Extract the [X, Y] coordinate from the center of the cell holding the provided text.  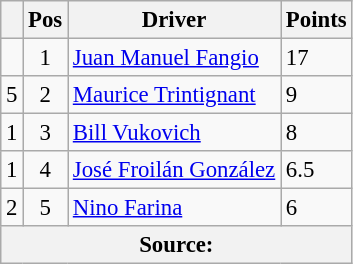
3 [46, 133]
4 [46, 170]
Bill Vukovich [174, 133]
Maurice Trintignant [174, 95]
Juan Manuel Fangio [174, 58]
Source: [176, 245]
Nino Farina [174, 208]
17 [316, 58]
José Froilán González [174, 170]
6.5 [316, 170]
Pos [46, 20]
9 [316, 95]
6 [316, 208]
8 [316, 133]
Points [316, 20]
Driver [174, 20]
